Provide the [x, y] coordinate of the cell's center where the given text is located.  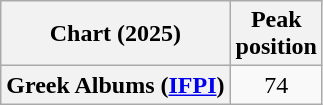
74 [276, 85]
Chart (2025) [116, 34]
Greek Albums (IFPI) [116, 85]
Peakposition [276, 34]
